Extract the [x, y] coordinate from the center of the cell holding the provided text.  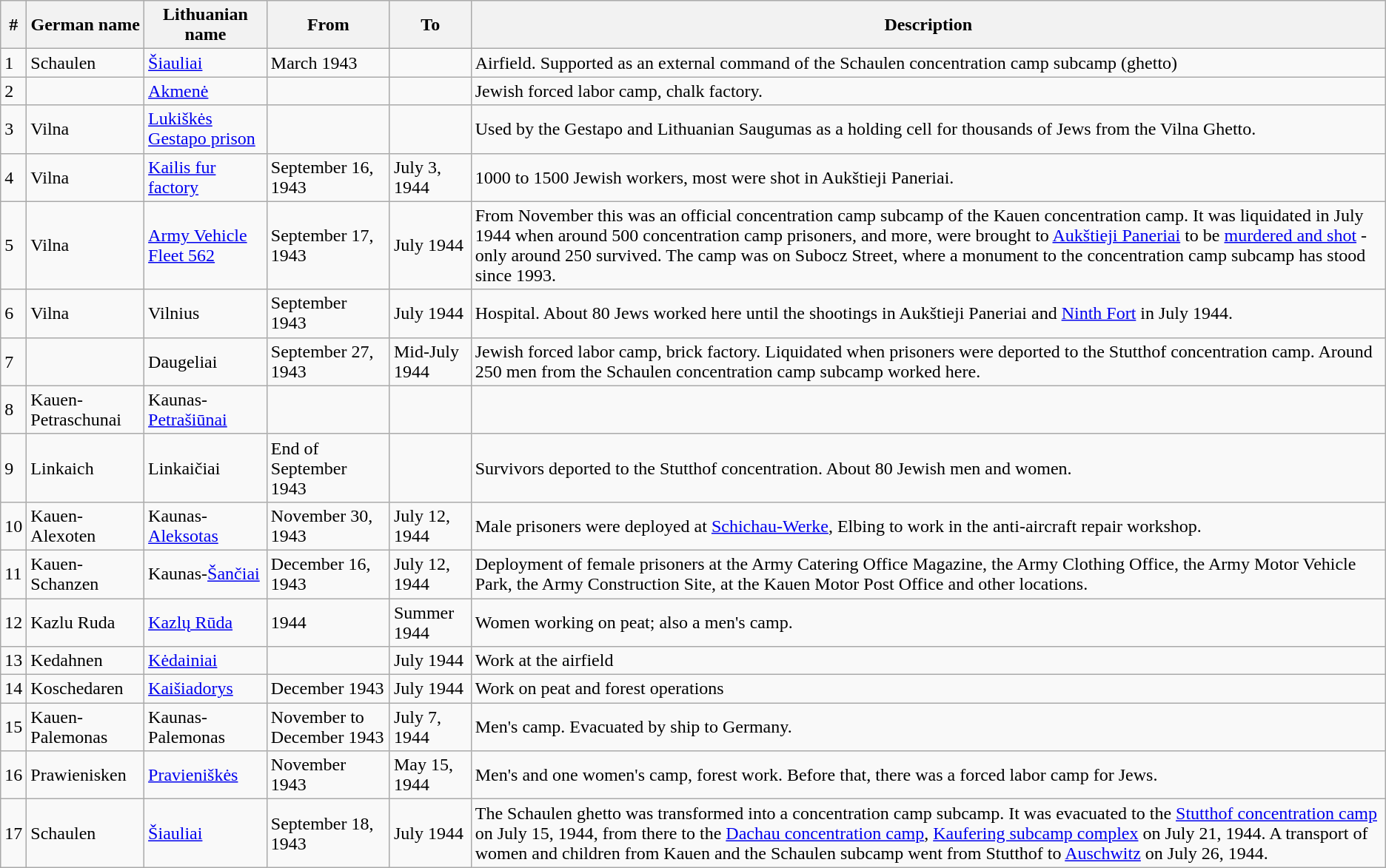
Work on peat and forest operations [928, 689]
Lithuanian name [206, 25]
September 27, 1943 [328, 361]
September 18, 1943 [328, 833]
Kazlu Ruda [86, 622]
November to December 1943 [328, 727]
May 15, 1944 [430, 776]
17 [13, 833]
To [430, 25]
Women working on peat; also a men's camp. [928, 622]
Kaišiadorys [206, 689]
December 1943 [328, 689]
Kailis fur factory [206, 178]
Kedahnen [86, 661]
16 [13, 776]
Description [928, 25]
15 [13, 727]
3 [13, 129]
Kazlų Rūda [206, 622]
Kaunas-Palemonas [206, 727]
Airfield. Supported as an external command of the Schaulen concentration camp subcamp (ghetto) [928, 63]
# [13, 25]
13 [13, 661]
Prawienisken [86, 776]
Kaunas-Šančiai [206, 574]
Kaunas-Petrašiūnai [206, 410]
November 30, 1943 [328, 525]
July 7, 1944 [430, 727]
Hospital. About 80 Jews worked here until the shootings in Aukštieji Paneriai and Ninth Fort in July 1944. [928, 314]
Army Vehicle Fleet 562 [206, 246]
Kauen-Palemonas [86, 727]
12 [13, 622]
Kėdainiai [206, 661]
Daugeliai [206, 361]
9 [13, 468]
November 1943 [328, 776]
6 [13, 314]
Work at the airfield [928, 661]
Summer 1944 [430, 622]
From [328, 25]
8 [13, 410]
Akmenė [206, 91]
September 1943 [328, 314]
September 17, 1943 [328, 246]
Kauen-Schanzen [86, 574]
July 3, 1944 [430, 178]
Men's and one women's camp, forest work. Before that, there was a forced labor camp for Jews. [928, 776]
Jewish forced labor camp, chalk factory. [928, 91]
Kauen-Petraschunai [86, 410]
2 [13, 91]
Men's camp. Evacuated by ship to Germany. [928, 727]
1 [13, 63]
March 1943 [328, 63]
5 [13, 246]
Linkaičiai [206, 468]
4 [13, 178]
Pravieniškės [206, 776]
Linkaich [86, 468]
Kaunas-Aleksotas [206, 525]
1944 [328, 622]
Kauen-Alexoten [86, 525]
December 16, 1943 [328, 574]
Survivors deported to the Stutthof concentration. About 80 Jewish men and women. [928, 468]
Vilnius [206, 314]
German name [86, 25]
Lukiškės Gestapo prison [206, 129]
End of September 1943 [328, 468]
11 [13, 574]
14 [13, 689]
Used by the Gestapo and Lithuanian Saugumas as a holding cell for thousands of Jews from the Vilna Ghetto. [928, 129]
Male prisoners were deployed at Schichau-Werke, Elbing to work in the anti-aircraft repair workshop. [928, 525]
Koschedaren [86, 689]
Mid-July 1944 [430, 361]
September 16, 1943 [328, 178]
10 [13, 525]
7 [13, 361]
1000 to 1500 Jewish workers, most were shot in Aukštieji Paneriai. [928, 178]
